Return (x, y) of the center of cell containing provided text 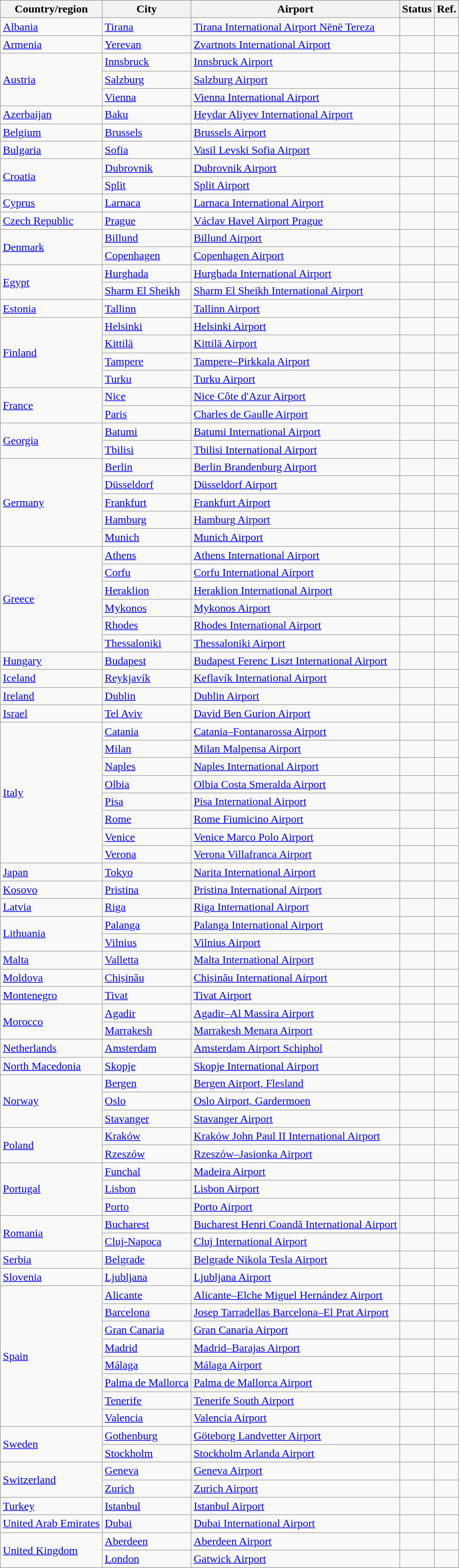
Rhodes International Airport (295, 626)
Vasil Levski Sofia Airport (295, 150)
France (51, 405)
Rome (147, 819)
Skopje (147, 1066)
Dubai (147, 1524)
Malta International Airport (295, 960)
Mykonos Airport (295, 608)
Rome Fiumicino Airport (295, 819)
Berlin Brandenburg Airport (295, 467)
Romania (51, 1233)
Catania–Fontanarossa Airport (295, 731)
Gran Canaria (147, 1330)
Sweden (51, 1444)
Frankfurt (147, 502)
Germany (51, 502)
Zurich (147, 1488)
Hamburg Airport (295, 520)
Copenhagen Airport (295, 256)
Airport (295, 9)
Cyprus (51, 203)
Iceland (51, 678)
Stavanger (147, 1119)
Pristina International Airport (295, 890)
Kittilä (147, 344)
Milan Malpensa Airport (295, 749)
Larnaca International Airport (295, 203)
Sharm El Sheikh (147, 291)
Moldova (51, 978)
Palma de Mallorca (147, 1383)
Naples International Airport (295, 766)
Rzeszów–Jasionka Airport (295, 1154)
Palma de Mallorca Airport (295, 1383)
Gothenburg (147, 1436)
Lisbon Airport (295, 1189)
Lisbon (147, 1189)
Palanga International Airport (295, 925)
Aberdeen Airport (295, 1541)
Croatia (51, 176)
Chișinău International Airport (295, 978)
Frankfurt Airport (295, 502)
David Ben Gurion Airport (295, 713)
Porto (147, 1207)
Cluj International Airport (295, 1242)
Yerevan (147, 44)
Prague (147, 221)
United Kingdom (51, 1550)
Bucharest Henri Coandă International Airport (295, 1224)
Italy (51, 793)
Berlin (147, 467)
Larnaca (147, 203)
Olbia (147, 784)
Vienna (147, 97)
Czech Republic (51, 221)
Vienna International Airport (295, 97)
Verona Villafranca Airport (295, 855)
United Arab Emirates (51, 1524)
Slovenia (51, 1277)
Charles de Gaulle Airport (295, 414)
Egypt (51, 282)
Pisa International Airport (295, 802)
Tivat Airport (295, 995)
Budapest Ferenc Liszt International Airport (295, 661)
Bucharest (147, 1224)
North Macedonia (51, 1066)
Milan (147, 749)
Istanbul (147, 1506)
Agadir (147, 1013)
Poland (51, 1145)
Valletta (147, 960)
Latvia (51, 907)
Bulgaria (51, 150)
Spain (51, 1356)
Sofia (147, 150)
Estonia (51, 309)
Stockholm (147, 1453)
Albania (51, 27)
Dubrovnik Airport (295, 167)
Hungary (51, 661)
Kraków John Paul II International Airport (295, 1136)
Batumi (147, 432)
Rhodes (147, 626)
Georgia (51, 440)
Nice Côte d'Azur Airport (295, 397)
Gran Canaria Airport (295, 1330)
Serbia (51, 1259)
Olbia Costa Smeralda Airport (295, 784)
Stavanger Airport (295, 1119)
Oslo Airport, Gardermoen (295, 1101)
Athens (147, 555)
Billund Airport (295, 238)
Tallinn Airport (295, 309)
Tampere (147, 361)
Valencia (147, 1418)
Skopje International Airport (295, 1066)
Munich (147, 538)
Innsbruck Airport (295, 62)
Thessaloniki Airport (295, 643)
Tbilisi (147, 449)
Ref. (447, 9)
Tampere–Pirkkala Airport (295, 361)
Heydar Aliyev International Airport (295, 115)
Heraklion (147, 590)
Hurghada International Airport (295, 273)
Geneva Airport (295, 1471)
Ljubljana Airport (295, 1277)
Dubrovnik (147, 167)
Venice Marco Polo Airport (295, 837)
Tivat (147, 995)
Alicante–Elche Miguel Hernández Airport (295, 1295)
Helsinki (147, 326)
Düsseldorf (147, 484)
Montenegro (51, 995)
Billund (147, 238)
Batumi International Airport (295, 432)
Istanbul Airport (295, 1506)
Madeira Airport (295, 1171)
Göteborg Landvetter Airport (295, 1436)
Munich Airport (295, 538)
Tallinn (147, 309)
Malta (51, 960)
Austria (51, 80)
Tirana International Airport Nënë Tereza (295, 27)
Nice (147, 397)
Japan (51, 872)
Switzerland (51, 1480)
Tirana (147, 27)
Armenia (51, 44)
Dublin Airport (295, 696)
Verona (147, 855)
Mykonos (147, 608)
Cluj-Napoca (147, 1242)
Innsbruck (147, 62)
Valencia Airport (295, 1418)
Athens International Airport (295, 555)
Kittilä Airport (295, 344)
Málaga Airport (295, 1365)
Baku (147, 115)
Venice (147, 837)
Tbilisi International Airport (295, 449)
Riga (147, 907)
Naples (147, 766)
Málaga (147, 1365)
Pisa (147, 802)
City (147, 9)
Israel (51, 713)
Status (417, 9)
Copenhagen (147, 256)
Gatwick Airport (295, 1559)
Tenerife (147, 1401)
Corfu (147, 573)
Dubai International Airport (295, 1524)
Kraków (147, 1136)
Narita International Airport (295, 872)
Catania (147, 731)
Aberdeen (147, 1541)
Václav Havel Airport Prague (295, 221)
Corfu International Airport (295, 573)
Belgrade (147, 1259)
Pristina (147, 890)
Ljubljana (147, 1277)
Hurghada (147, 273)
Tokyo (147, 872)
London (147, 1559)
Brussels Airport (295, 132)
Vilnius (147, 942)
Greece (51, 599)
Turku Airport (295, 379)
Paris (147, 414)
Country/region (51, 9)
Helsinki Airport (295, 326)
Norway (51, 1101)
Zurich Airport (295, 1488)
Belgium (51, 132)
Marrakesh (147, 1030)
Chișinău (147, 978)
Morocco (51, 1022)
Hamburg (147, 520)
Tenerife South Airport (295, 1401)
Madrid (147, 1348)
Turku (147, 379)
Barcelona (147, 1312)
Thessaloniki (147, 643)
Keflavík International Airport (295, 678)
Reykjavík (147, 678)
Amsterdam Airport Schiphol (295, 1048)
Stockholm Arlanda Airport (295, 1453)
Düsseldorf Airport (295, 484)
Heraklion International Airport (295, 590)
Bergen (147, 1084)
Turkey (51, 1506)
Vilnius Airport (295, 942)
Brussels (147, 132)
Dublin (147, 696)
Tel Aviv (147, 713)
Porto Airport (295, 1207)
Marrakesh Menara Airport (295, 1030)
Alicante (147, 1295)
Belgrade Nikola Tesla Airport (295, 1259)
Azerbaijan (51, 115)
Palanga (147, 925)
Geneva (147, 1471)
Portugal (51, 1189)
Lithuania (51, 934)
Denmark (51, 247)
Salzburg (147, 80)
Netherlands (51, 1048)
Zvartnots International Airport (295, 44)
Amsterdam (147, 1048)
Budapest (147, 661)
Rzeszów (147, 1154)
Oslo (147, 1101)
Kosovo (51, 890)
Finland (51, 353)
Bergen Airport, Flesland (295, 1084)
Agadir–Al Massira Airport (295, 1013)
Split Airport (295, 185)
Sharm El Sheikh International Airport (295, 291)
Josep Tarradellas Barcelona–El Prat Airport (295, 1312)
Madrid–Barajas Airport (295, 1348)
Salzburg Airport (295, 80)
Riga International Airport (295, 907)
Ireland (51, 696)
Funchal (147, 1171)
Split (147, 185)
